Pinpoint the cell where the given text exists, returning its (x, y) midpoint coordinate. 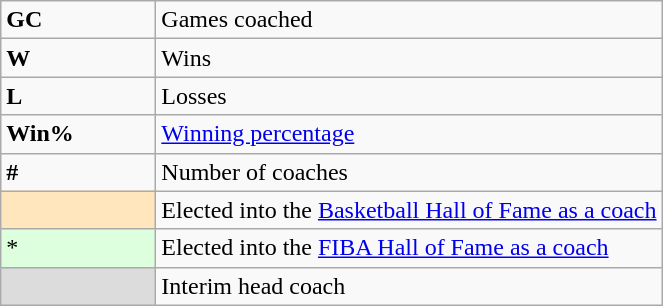
Winning percentage (409, 134)
Losses (409, 96)
Elected into the FIBA Hall of Fame as a coach (409, 248)
GC (78, 20)
Games coached (409, 20)
Wins (409, 58)
Win% (78, 134)
* (78, 248)
# (78, 172)
W (78, 58)
L (78, 96)
Interim head coach (409, 286)
Elected into the Basketball Hall of Fame as a coach (409, 210)
Number of coaches (409, 172)
